Locate the cell with the specified text and output its (x, y) center coordinate. 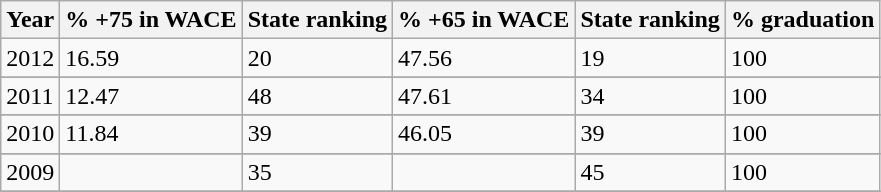
34 (650, 96)
48 (317, 96)
11.84 (151, 134)
2010 (30, 134)
16.59 (151, 58)
47.61 (484, 96)
45 (650, 172)
12.47 (151, 96)
% graduation (802, 20)
2012 (30, 58)
35 (317, 172)
2011 (30, 96)
20 (317, 58)
% +75 in WACE (151, 20)
2009 (30, 172)
47.56 (484, 58)
% +65 in WACE (484, 20)
46.05 (484, 134)
Year (30, 20)
19 (650, 58)
